Capture the cell that displays the provided text and extract its [x, y] central coordinate. 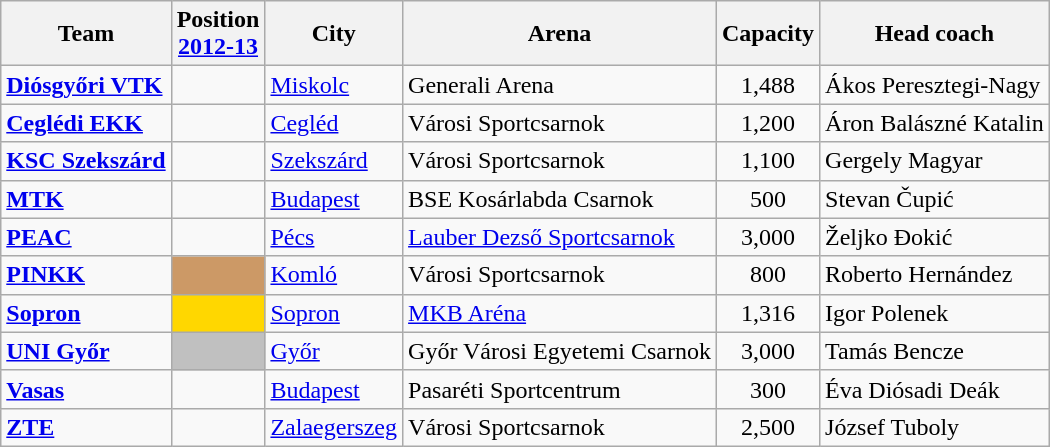
Győr Városi Egyetemi Csarnok [560, 351]
Szekszárd [334, 161]
PEAC [86, 237]
1,488 [768, 85]
City [334, 34]
Cegléd [334, 123]
MTK [86, 199]
PINKK [86, 275]
Komló [334, 275]
Áron Balászné Katalin [935, 123]
Stevan Čupić [935, 199]
BSE Kosárlabda Csarnok [560, 199]
Capacity [768, 34]
Éva Diósadi Deák [935, 389]
Vasas [86, 389]
Head coach [935, 34]
Željko Đokić [935, 237]
Position2012-13 [218, 34]
Diósgyőri VTK [86, 85]
Ceglédi EKK [86, 123]
József Tuboly [935, 427]
Pécs [334, 237]
2,500 [768, 427]
Pasaréti Sportcentrum [560, 389]
800 [768, 275]
Lauber Dezső Sportcsarnok [560, 237]
300 [768, 389]
Tamás Bencze [935, 351]
Miskolc [334, 85]
ZTE [86, 427]
Zalaegerszeg [334, 427]
Team [86, 34]
500 [768, 199]
1,200 [768, 123]
Igor Polenek [935, 313]
Gergely Magyar [935, 161]
1,100 [768, 161]
KSC Szekszárd [86, 161]
Győr [334, 351]
UNI Győr [86, 351]
Roberto Hernández [935, 275]
Generali Arena [560, 85]
1,316 [768, 313]
Ákos Peresztegi-Nagy [935, 85]
Arena [560, 34]
MKB Aréna [560, 313]
